For the text-containing cell, return its midpoint in [X, Y] coordinate format. 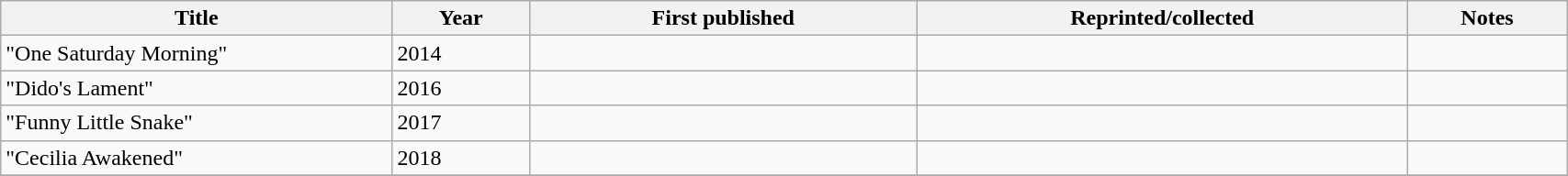
"Dido's Lament" [197, 88]
Year [461, 18]
Notes [1486, 18]
2018 [461, 158]
"Cecilia Awakened" [197, 158]
2014 [461, 53]
First published [724, 18]
Reprinted/collected [1162, 18]
"One Saturday Morning" [197, 53]
Title [197, 18]
2016 [461, 88]
2017 [461, 123]
"Funny Little Snake" [197, 123]
